Find where the given text appears and provide that cell's center as (X, Y) coordinate. 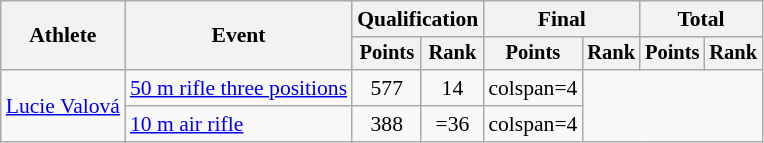
=36 (452, 124)
Athlete (63, 36)
Lucie Valová (63, 106)
388 (386, 124)
14 (452, 88)
Event (238, 36)
Qualification (418, 19)
Final (562, 19)
577 (386, 88)
Total (701, 19)
50 m rifle three positions (238, 88)
10 m air rifle (238, 124)
